Return the [X, Y] coordinate for the center point of the cell that contains the specified text.  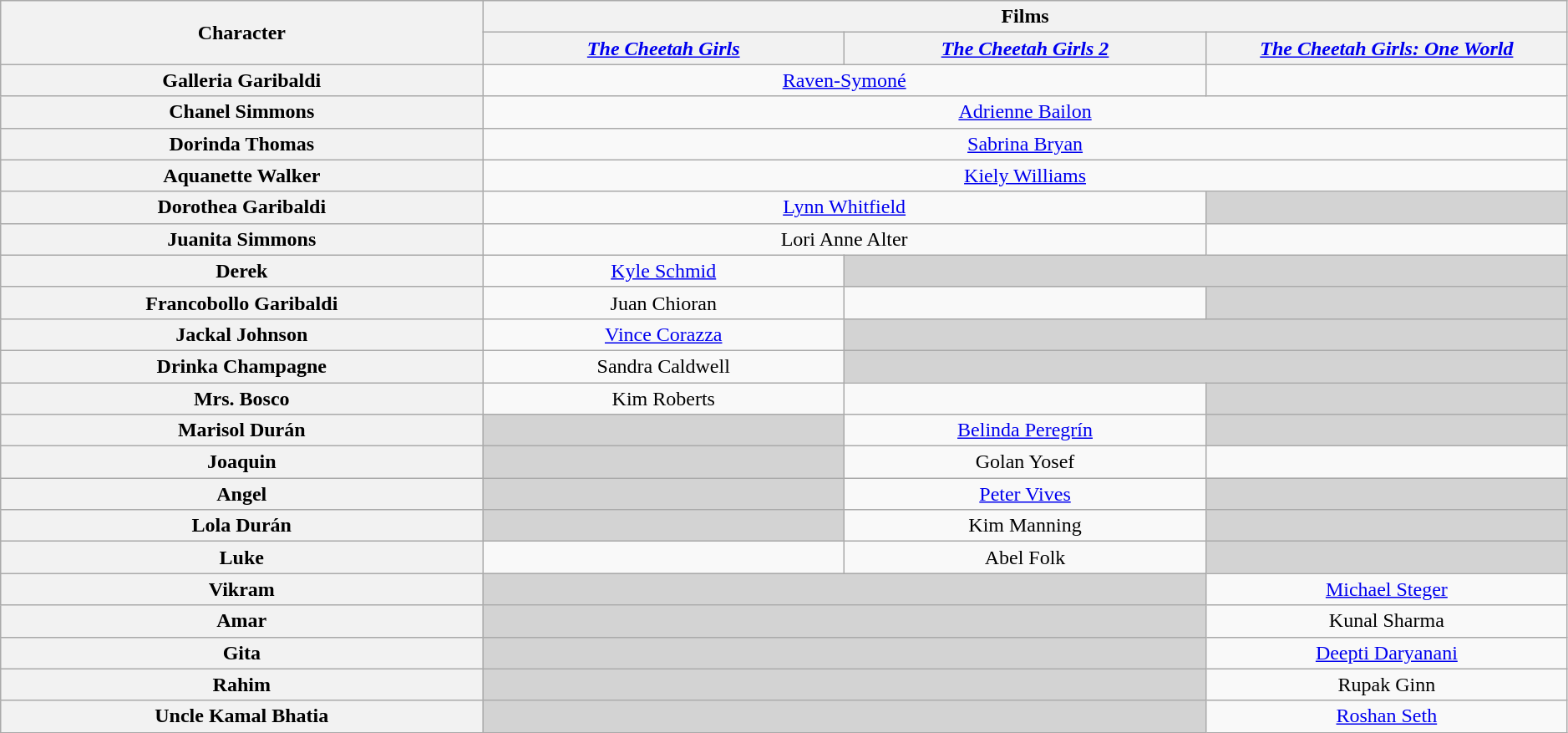
Vikram [242, 589]
The Cheetah Girls [663, 48]
Marisol Durán [242, 430]
Roshan Seth [1387, 716]
Kiely Williams [1025, 176]
Rahim [242, 685]
Joaquin [242, 462]
Films [1025, 17]
Mrs. Bosco [242, 399]
Belinda Peregrín [1026, 430]
Sabrina Bryan [1025, 144]
Derek [242, 271]
Francobollo Garibaldi [242, 303]
Aquanette Walker [242, 176]
Kim Manning [1026, 526]
Kyle Schmid [663, 271]
Kunal Sharma [1387, 621]
Lori Anne Alter [845, 239]
Kim Roberts [663, 399]
Juanita Simmons [242, 239]
Lola Durán [242, 526]
Galleria Garibaldi [242, 80]
Michael Steger [1387, 589]
Golan Yosef [1026, 462]
Dorothea Garibaldi [242, 207]
Lynn Whitfield [845, 207]
Dorinda Thomas [242, 144]
Jackal Johnson [242, 334]
Gita [242, 653]
Vince Corazza [663, 334]
Chanel Simmons [242, 112]
Rupak Ginn [1387, 685]
Juan Chioran [663, 303]
The Cheetah Girls: One World [1387, 48]
Drinka Champagne [242, 366]
Peter Vives [1026, 494]
Deepti Daryanani [1387, 653]
Character [242, 33]
Sandra Caldwell [663, 366]
The Cheetah Girls 2 [1026, 48]
Luke [242, 557]
Angel [242, 494]
Abel Folk [1026, 557]
Raven-Symoné [845, 80]
Uncle Kamal Bhatia [242, 716]
Adrienne Bailon [1025, 112]
Amar [242, 621]
